Output the (x, y) coordinate of the center of the cell containing the given text.  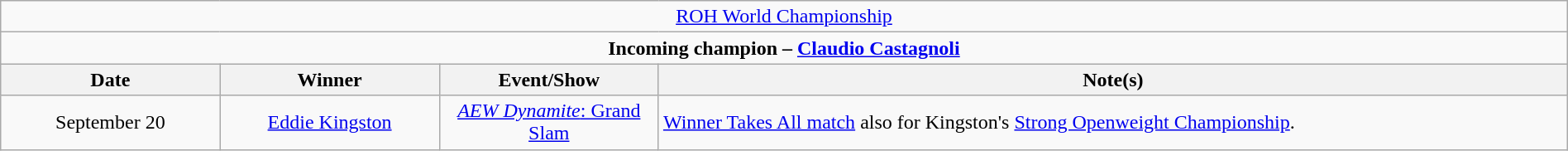
Winner (329, 80)
Event/Show (549, 80)
Winner Takes All match also for Kingston's Strong Openweight Championship. (1113, 123)
Eddie Kingston (329, 123)
Note(s) (1113, 80)
September 20 (111, 123)
AEW Dynamite: Grand Slam (549, 123)
ROH World Championship (784, 17)
Incoming champion – Claudio Castagnoli (784, 48)
Date (111, 80)
